From the cell containing the given text, extract its center point as (X, Y) coordinate. 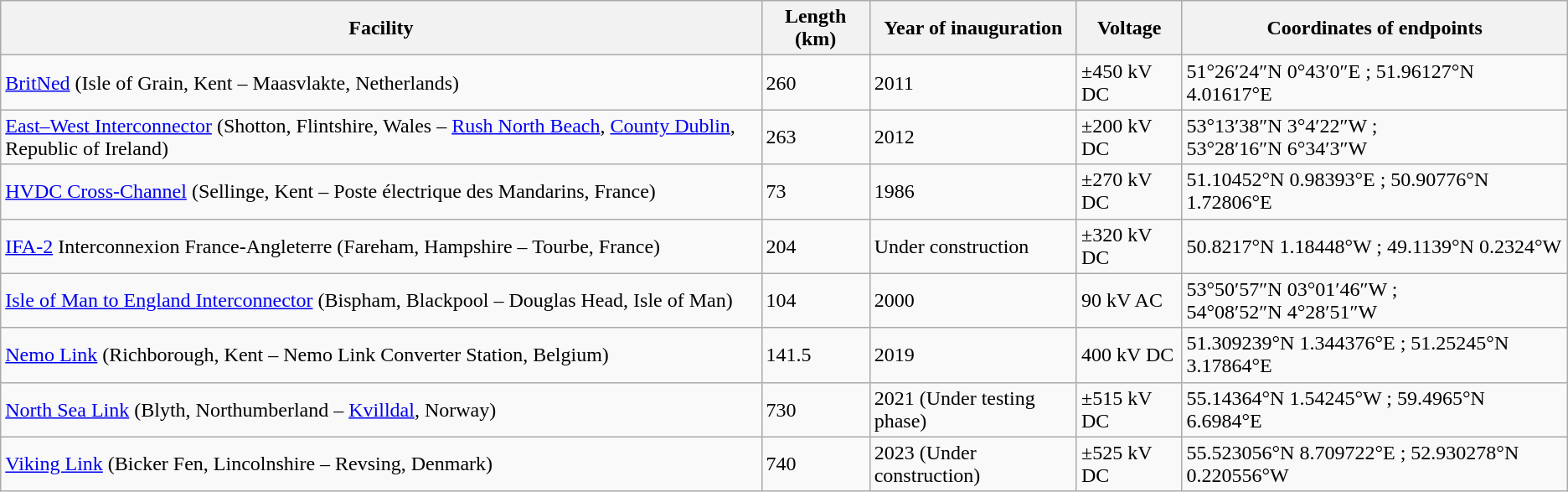
2012 (973, 137)
73 (816, 191)
90 kV AC (1129, 300)
51.10452°N 0.98393°E ; 50.90776°N 1.72806°E (1375, 191)
2023 (Under construction) (973, 464)
260 (816, 82)
Length (km) (816, 28)
1986 (973, 191)
53°50′57″N 03°01′46″W ;54°08′52″N 4°28′51″W (1375, 300)
2019 (973, 355)
±320 kV DC (1129, 246)
51°26′24″N 0°43′0″E ; 51.96127°N 4.01617°E (1375, 82)
±270 kV DC (1129, 191)
2021 (Under testing phase) (973, 409)
±515 kV DC (1129, 409)
730 (816, 409)
Coordinates of endpoints (1375, 28)
Year of inauguration (973, 28)
±450 kV DC (1129, 82)
263 (816, 137)
±200 kV DC (1129, 137)
Viking Link (Bicker Fen, Lincolnshire – Revsing, Denmark) (381, 464)
2000 (973, 300)
±525 kV DC (1129, 464)
55.523056°N 8.709722°E ; 52.930278°N 0.220556°W (1375, 464)
Under construction (973, 246)
50.8217°N 1.18448°W ; 49.1139°N 0.2324°W (1375, 246)
53°13′38″N 3°4′22″W ;53°28′16″N 6°34′3″W (1375, 137)
Voltage (1129, 28)
HVDC Cross-Channel (Sellinge, Kent – Poste électrique des Mandarins, France) (381, 191)
North Sea Link (Blyth, Northumberland – Kvilldal, Norway) (381, 409)
104 (816, 300)
141.5 (816, 355)
Nemo Link (Richborough, Kent – Nemo Link Converter Station, Belgium) (381, 355)
51.309239°N 1.344376°E ; 51.25245°N 3.17864°E (1375, 355)
204 (816, 246)
Isle of Man to England Interconnector (Bispham, Blackpool – Douglas Head, Isle of Man) (381, 300)
Facility (381, 28)
55.14364°N 1.54245°W ; 59.4965°N 6.6984°E (1375, 409)
East–West Interconnector (Shotton, Flintshire, Wales – Rush North Beach, County Dublin, Republic of Ireland) (381, 137)
2011 (973, 82)
400 kV DC (1129, 355)
740 (816, 464)
BritNed (Isle of Grain, Kent – Maasvlakte, Netherlands) (381, 82)
IFA-2 Interconnexion France-Angleterre (Fareham, Hampshire – Tourbe, France) (381, 246)
